Output the [x, y] coordinate of the center of the cell containing the given text.  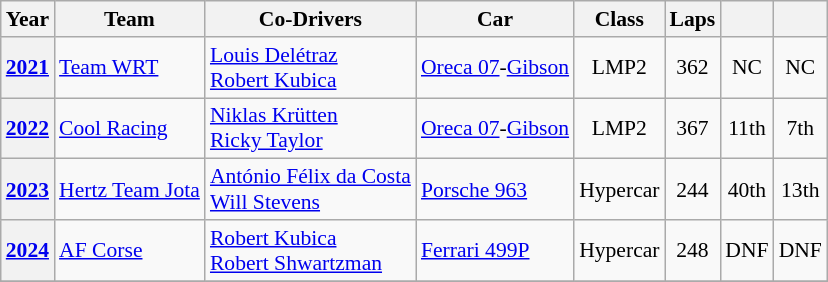
Ferrari 499P [495, 250]
248 [693, 250]
Laps [693, 19]
Year [28, 19]
362 [693, 68]
40th [746, 190]
2022 [28, 128]
Team [130, 19]
Cool Racing [130, 128]
AF Corse [130, 250]
Team WRT [130, 68]
Porsche 963 [495, 190]
13th [800, 190]
Car [495, 19]
11th [746, 128]
Hertz Team Jota [130, 190]
367 [693, 128]
Louis Delétraz Robert Kubica [310, 68]
António Félix da Costa Will Stevens [310, 190]
Class [619, 19]
244 [693, 190]
2021 [28, 68]
2024 [28, 250]
Niklas Krütten Ricky Taylor [310, 128]
Co-Drivers [310, 19]
Robert Kubica Robert Shwartzman [310, 250]
2023 [28, 190]
7th [800, 128]
